Pinpoint the cell where the given text exists, returning its [X, Y] midpoint coordinate. 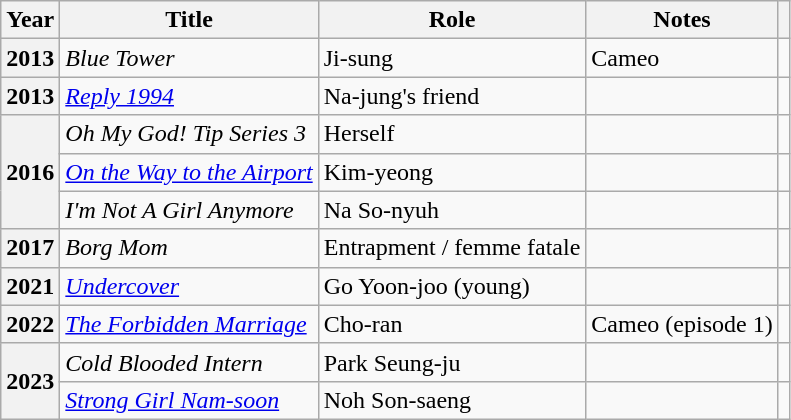
Reply 1994 [189, 96]
Cold Blooded Intern [189, 362]
Ji-sung [452, 58]
2022 [30, 324]
Cho-ran [452, 324]
2021 [30, 286]
Borg Mom [189, 248]
The Forbidden Marriage [189, 324]
Role [452, 20]
2017 [30, 248]
Noh Son-saeng [452, 400]
Na-jung's friend [452, 96]
Cameo [682, 58]
Year [30, 20]
Herself [452, 134]
Kim-yeong [452, 172]
Undercover [189, 286]
Notes [682, 20]
Go Yoon-joo (young) [452, 286]
2016 [30, 172]
Na So-nyuh [452, 210]
Entrapment / femme fatale [452, 248]
Title [189, 20]
Park Seung-ju [452, 362]
I'm Not A Girl Anymore [189, 210]
Cameo (episode 1) [682, 324]
Oh My God! Tip Series 3 [189, 134]
Strong Girl Nam-soon [189, 400]
Blue Tower [189, 58]
On the Way to the Airport [189, 172]
2023 [30, 381]
